Search for the cell housing the specified text and yield its [x, y] center coordinate. 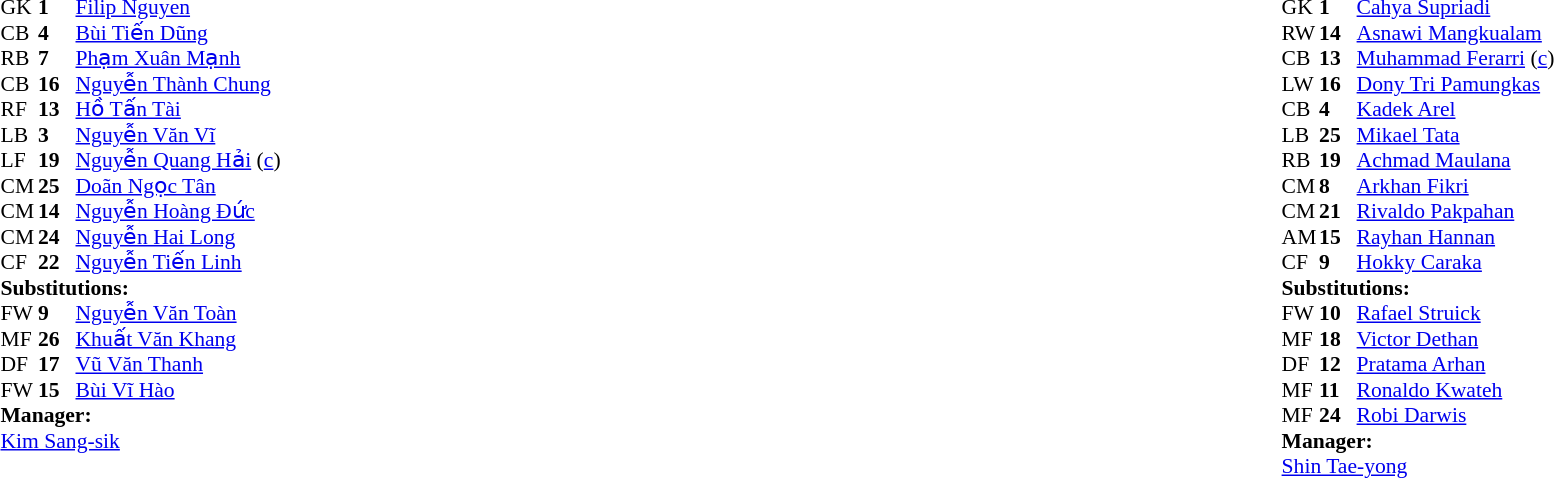
12 [1338, 365]
AM [1301, 237]
Nguyễn Văn Toàn [178, 313]
7 [57, 59]
Bùi Vĩ Hào [178, 390]
LW [1301, 84]
18 [1338, 339]
Khuất Văn Khang [178, 339]
Phạm Xuân Mạnh [178, 59]
Doãn Ngọc Tân [178, 186]
22 [57, 263]
Manager: [140, 415]
Nguyễn Quang Hải (c) [178, 161]
Nguyễn Tiến Linh [178, 263]
Nguyễn Thành Chung [178, 84]
3 [57, 135]
10 [1338, 313]
Nguyễn Văn Vĩ [178, 135]
Kim Sang-sik [140, 441]
26 [57, 339]
8 [1338, 186]
Hồ Tấn Tài [178, 109]
RF [19, 109]
Nguyễn Hoàng Đức [178, 211]
LF [19, 161]
Substitutions: [140, 288]
Bùi Tiến Dũng [178, 33]
RW [1301, 33]
21 [1338, 211]
11 [1338, 390]
17 [57, 365]
Nguyễn Hai Long [178, 237]
Vũ Văn Thanh [178, 365]
